Determine the (x, y) coordinate at the center of the cell enclosing the given text.  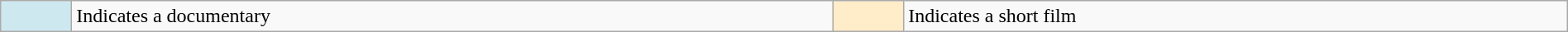
Indicates a documentary (452, 16)
Indicates a short film (1236, 16)
